Output the (x, y) coordinate of the center of the cell containing the given text.  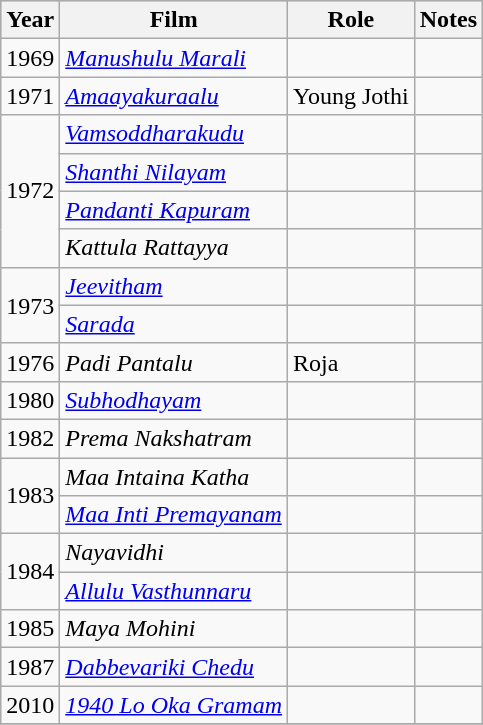
1940 Lo Oka Gramam (174, 705)
Maa Inti Premayanam (174, 515)
Film (174, 20)
1984 (30, 572)
Shanthi Nilayam (174, 172)
1972 (30, 191)
Allulu Vasthunnaru (174, 591)
1976 (30, 362)
Year (30, 20)
1969 (30, 58)
2010 (30, 705)
Maa Intaina Katha (174, 477)
Jeevitham (174, 286)
Vamsoddharakudu (174, 134)
Manushulu Marali (174, 58)
Kattula Rattayya (174, 248)
1987 (30, 667)
Dabbevariki Chedu (174, 667)
Maya Mohini (174, 629)
Roja (352, 362)
1980 (30, 400)
1983 (30, 496)
Nayavidhi (174, 553)
1985 (30, 629)
Role (352, 20)
1971 (30, 96)
Young Jothi (352, 96)
Subhodhayam (174, 400)
Pandanti Kapuram (174, 210)
Padi Pantalu (174, 362)
Sarada (174, 324)
Notes (448, 20)
1973 (30, 305)
1982 (30, 438)
Prema Nakshatram (174, 438)
Amaayakuraalu (174, 96)
